Return the (X, Y) coordinate for the center point of the cell that contains the specified text.  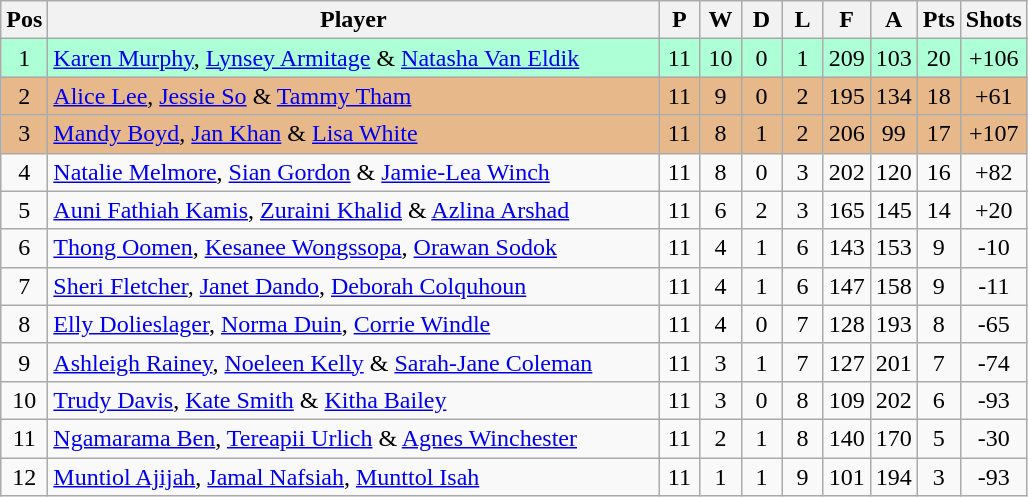
127 (846, 362)
201 (894, 362)
134 (894, 96)
-11 (994, 286)
147 (846, 286)
143 (846, 248)
-10 (994, 248)
-65 (994, 324)
Ngamarama Ben, Tereapii Urlich & Agnes Winchester (354, 438)
14 (938, 210)
209 (846, 58)
165 (846, 210)
153 (894, 248)
D (762, 20)
Pos (24, 20)
Auni Fathiah Kamis, Zuraini Khalid & Azlina Arshad (354, 210)
193 (894, 324)
170 (894, 438)
109 (846, 400)
+106 (994, 58)
L (802, 20)
206 (846, 134)
17 (938, 134)
+107 (994, 134)
Karen Murphy, Lynsey Armitage & Natasha Van Eldik (354, 58)
-30 (994, 438)
158 (894, 286)
Mandy Boyd, Jan Khan & Lisa White (354, 134)
Muntiol Ajijah, Jamal Nafsiah, Munttol Isah (354, 477)
Player (354, 20)
128 (846, 324)
16 (938, 172)
99 (894, 134)
194 (894, 477)
Alice Lee, Jessie So & Tammy Tham (354, 96)
-74 (994, 362)
18 (938, 96)
W (720, 20)
103 (894, 58)
Pts (938, 20)
12 (24, 477)
Thong Oomen, Kesanee Wongssopa, Orawan Sodok (354, 248)
Elly Dolieslager, Norma Duin, Corrie Windle (354, 324)
F (846, 20)
+20 (994, 210)
140 (846, 438)
Natalie Melmore, Sian Gordon & Jamie-Lea Winch (354, 172)
+82 (994, 172)
Shots (994, 20)
+61 (994, 96)
101 (846, 477)
120 (894, 172)
Trudy Davis, Kate Smith & Kitha Bailey (354, 400)
P (680, 20)
145 (894, 210)
Ashleigh Rainey, Noeleen Kelly & Sarah-Jane Coleman (354, 362)
20 (938, 58)
195 (846, 96)
Sheri Fletcher, Janet Dando, Deborah Colquhoun (354, 286)
A (894, 20)
